For the text-containing cell, return its midpoint in [X, Y] coordinate format. 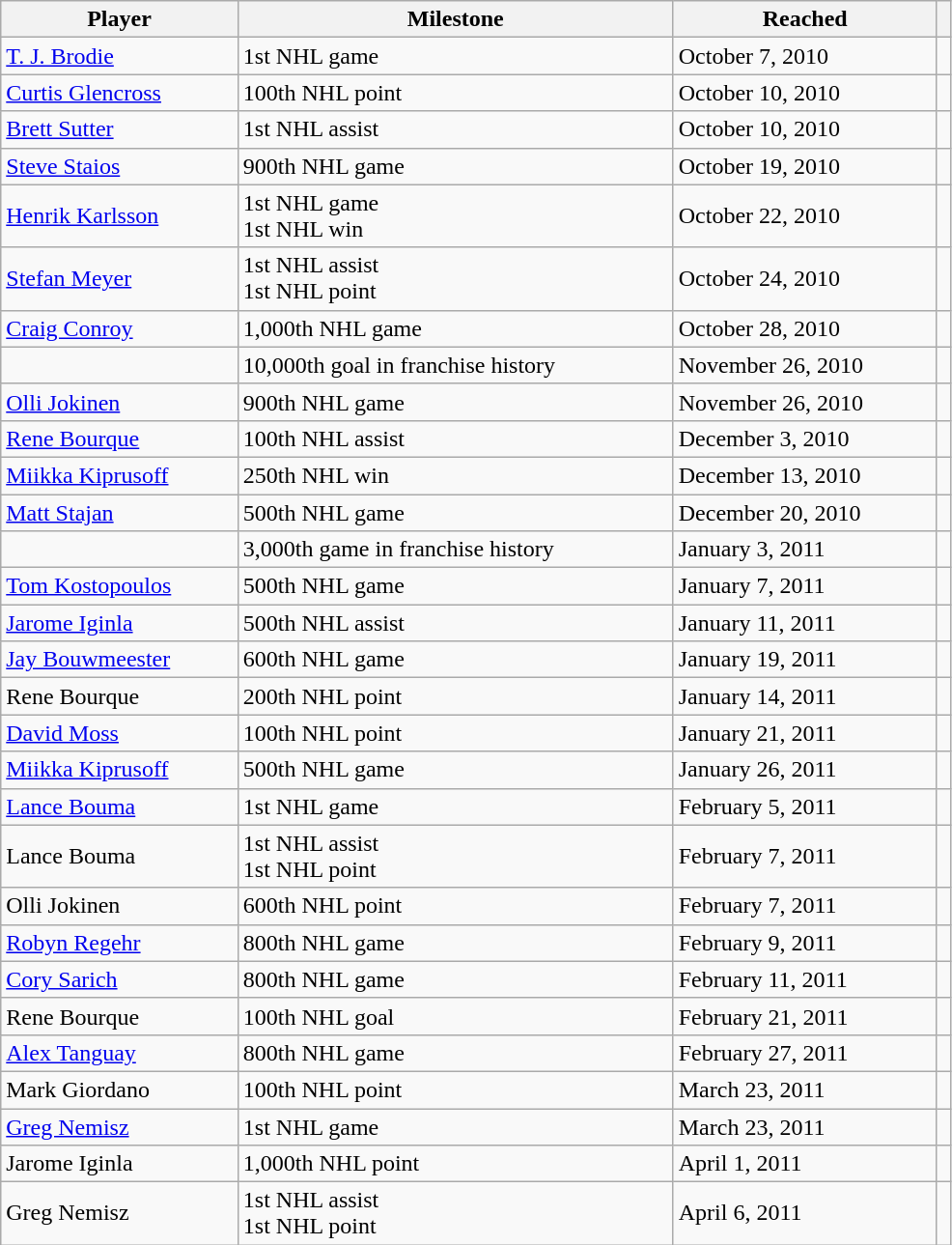
1,000th NHL point [456, 1164]
600th NHL point [456, 906]
Curtis Glencross [120, 93]
200th NHL point [456, 696]
Stefan Meyer [120, 278]
Henrik Karlsson [120, 216]
10,000th goal in franchise history [456, 365]
December 13, 2010 [805, 475]
Player [120, 19]
Robyn Regehr [120, 943]
Matt Stajan [120, 513]
January 26, 2011 [805, 770]
December 3, 2010 [805, 439]
Mark Giordano [120, 1089]
October 28, 2010 [805, 328]
Cory Sarich [120, 979]
1st NHL assist [456, 129]
100th NHL goal [456, 1016]
Brett Sutter [120, 129]
Reached [805, 19]
Craig Conroy [120, 328]
February 27, 2011 [805, 1053]
February 9, 2011 [805, 943]
October 7, 2010 [805, 56]
3,000th game in franchise history [456, 550]
April 1, 2011 [805, 1164]
600th NHL game [456, 660]
February 5, 2011 [805, 806]
500th NHL assist [456, 623]
January 19, 2011 [805, 660]
1st NHL game1st NHL win [456, 216]
January 11, 2011 [805, 623]
February 11, 2011 [805, 979]
Milestone [456, 19]
Alex Tanguay [120, 1053]
January 21, 2011 [805, 733]
250th NHL win [456, 475]
January 3, 2011 [805, 550]
October 24, 2010 [805, 278]
December 20, 2010 [805, 513]
1,000th NHL game [456, 328]
Tom Kostopoulos [120, 586]
Steve Staios [120, 166]
April 6, 2011 [805, 1213]
January 14, 2011 [805, 696]
Jay Bouwmeester [120, 660]
T. J. Brodie [120, 56]
David Moss [120, 733]
January 7, 2011 [805, 586]
October 19, 2010 [805, 166]
February 21, 2011 [805, 1016]
October 22, 2010 [805, 216]
100th NHL assist [456, 439]
